Return the (X, Y) coordinate for the center point of the cell that contains the specified text.  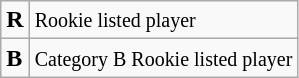
B (15, 58)
R (15, 20)
Category B Rookie listed player (164, 58)
Rookie listed player (164, 20)
